Output the (X, Y) coordinate of the center of the cell containing the given text.  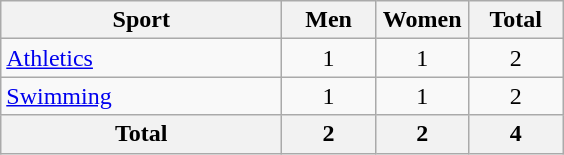
Swimming (142, 96)
Men (329, 20)
4 (516, 134)
Athletics (142, 58)
Women (422, 20)
Sport (142, 20)
